Extract the (x, y) coordinate from the center of the cell holding the provided text.  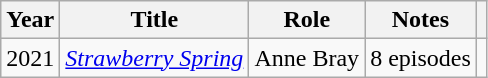
Notes (421, 20)
2021 (30, 58)
Role (307, 20)
Title (154, 20)
Year (30, 20)
Strawberry Spring (154, 58)
8 episodes (421, 58)
Anne Bray (307, 58)
